Find where the given text appears and provide that cell's center as (X, Y) coordinate. 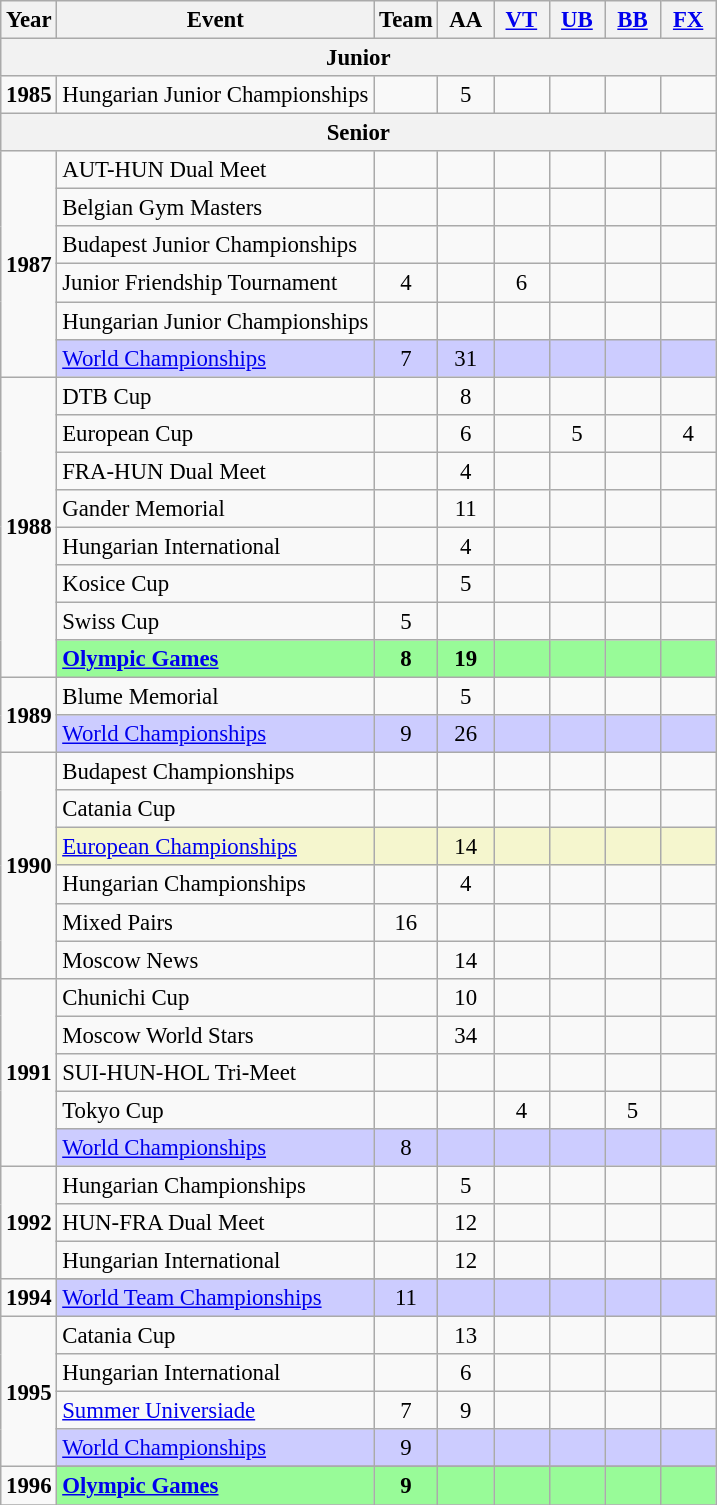
European Championships (216, 847)
AA (466, 20)
Moscow News (216, 960)
10 (466, 997)
1990 (29, 866)
SUI-HUN-HOL Tri-Meet (216, 1073)
1989 (29, 716)
Mixed Pairs (216, 922)
Blume Memorial (216, 697)
1985 (29, 95)
DTB Cup (216, 396)
1995 (29, 1392)
Year (29, 20)
Belgian Gym Masters (216, 208)
UB (577, 20)
Budapest Junior Championships (216, 245)
Kosice Cup (216, 584)
Budapest Championships (216, 772)
1988 (29, 528)
Junior Friendship Tournament (216, 283)
HUN-FRA Dual Meet (216, 1223)
FX (688, 20)
1991 (29, 1072)
31 (466, 358)
34 (466, 1035)
Moscow World Stars (216, 1035)
Team (406, 20)
1992 (29, 1222)
Chunichi Cup (216, 997)
FRA-HUN Dual Meet (216, 471)
VT (522, 20)
Summer Universiade (216, 1411)
1987 (29, 264)
Tokyo Cup (216, 1110)
19 (466, 659)
Gander Memorial (216, 509)
Junior (358, 58)
26 (466, 734)
16 (406, 922)
World Team Championships (216, 1298)
BB (633, 20)
1996 (29, 1486)
Event (216, 20)
AUT-HUN Dual Meet (216, 170)
Swiss Cup (216, 621)
13 (466, 1336)
Senior (358, 133)
1994 (29, 1298)
European Cup (216, 433)
